Pinpoint the cell where the given text exists, returning its (x, y) midpoint coordinate. 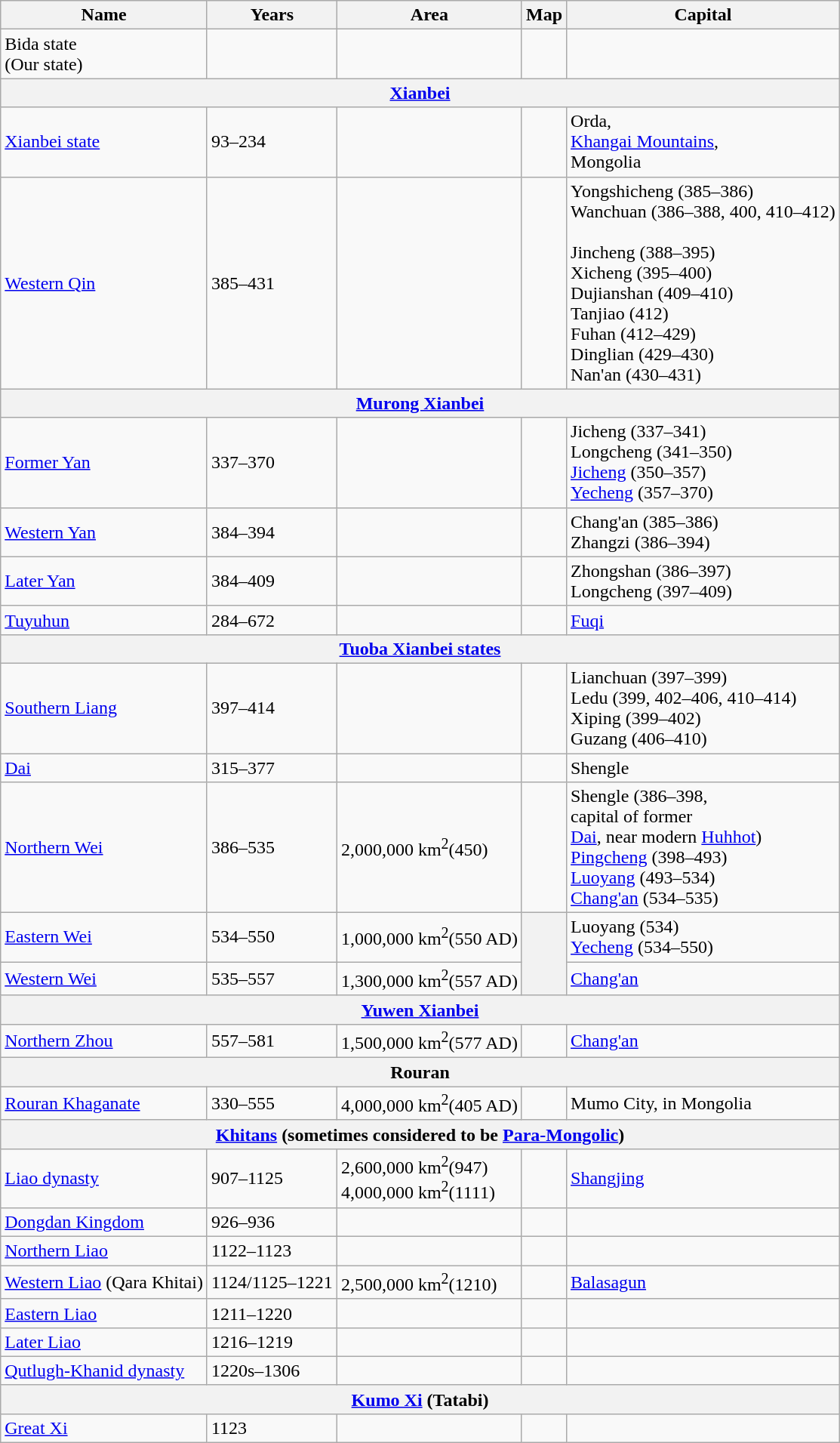
Former Yan (104, 462)
1,000,000 km2(550 AD) (429, 938)
Lianchuan (397–399)Ledu (399, 402–406, 410–414)Xiping (399–402)Guzang (406–410) (703, 708)
2,500,000 km2(1210) (429, 1282)
Kumo Xi (Tatabi) (420, 1399)
Shengle (703, 768)
385–431 (272, 282)
384–409 (272, 581)
535–557 (272, 979)
Dai (104, 768)
Bida state(Our state) (104, 54)
Northern Liao (104, 1251)
Orda,Khangai Mountains,Mongolia (703, 142)
Map (543, 15)
1,500,000 km2(577 AD) (429, 1041)
1123 (272, 1429)
330–555 (272, 1104)
Balasagun (703, 1282)
1,300,000 km2(557 AD) (429, 979)
Later Liao (104, 1342)
Western Yan (104, 532)
Shangjing (703, 1179)
Xianbei (420, 93)
534–550 (272, 938)
Jicheng (337–341)Longcheng (341–350)Jicheng (350–357) Yecheng (357–370) (703, 462)
2,000,000 km2(450) (429, 847)
907–1125 (272, 1179)
Later Yan (104, 581)
2,600,000 km2(947)4,000,000 km2(1111) (429, 1179)
397–414 (272, 708)
Shengle (386–398,capital of formerDai, near modern Huhhot)Pingcheng (398–493)Luoyang (493–534)Chang'an (534–535) (703, 847)
Fuqi (703, 620)
Eastern Wei (104, 938)
Western Qin (104, 282)
Northern Wei (104, 847)
Tuyuhun (104, 620)
Dongdan Kingdom (104, 1223)
Murong Xianbei (420, 403)
93–234 (272, 142)
926–936 (272, 1223)
1220s–1306 (272, 1371)
Luoyang (534)Yecheng (534–550) (703, 938)
4,000,000 km2(405 AD) (429, 1104)
Liao dynasty (104, 1179)
Mumo City, in Mongolia (703, 1104)
1211–1220 (272, 1313)
Northern Zhou (104, 1041)
Tuoba Xianbei states (420, 649)
Western Wei (104, 979)
Name (104, 15)
315–377 (272, 768)
386–535 (272, 847)
Chang'an (385–386)Zhangzi (386–394) (703, 532)
Great Xi (104, 1429)
Xianbei state (104, 142)
Eastern Liao (104, 1313)
Zhongshan (386–397)Longcheng (397–409) (703, 581)
Capital (703, 15)
1124/1125–1221 (272, 1282)
1122–1123 (272, 1251)
Qutlugh-Khanid dynasty (104, 1371)
557–581 (272, 1041)
284–672 (272, 620)
Western Liao (Qara Khitai) (104, 1282)
Rouran Khaganate (104, 1104)
Years (272, 15)
384–394 (272, 532)
Rouran (420, 1072)
Southern Liang (104, 708)
337–370 (272, 462)
Khitans (sometimes considered to be Para-Mongolic) (420, 1134)
Area (429, 15)
1216–1219 (272, 1342)
Yuwen Xianbei (420, 1010)
